Extract the (x, y) coordinate from the center of the cell holding the provided text.  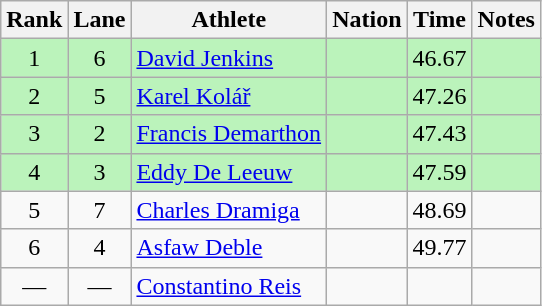
Constantino Reis (229, 286)
Nation (367, 20)
Asfaw Deble (229, 248)
47.26 (440, 96)
Notes (506, 20)
49.77 (440, 248)
47.59 (440, 172)
Time (440, 20)
Charles Dramiga (229, 210)
7 (100, 210)
48.69 (440, 210)
David Jenkins (229, 58)
Eddy De Leeuw (229, 172)
47.43 (440, 134)
Francis Demarthon (229, 134)
1 (34, 58)
Lane (100, 20)
Rank (34, 20)
Karel Kolář (229, 96)
Athlete (229, 20)
46.67 (440, 58)
